Extract the (x, y) coordinate from the center of the cell holding the provided text.  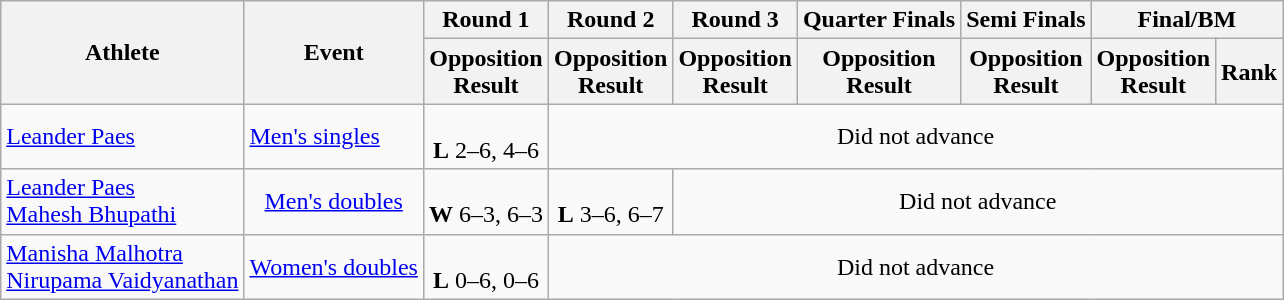
Round 3 (735, 20)
Women's doubles (334, 266)
Men's doubles (334, 202)
L 0–6, 0–6 (486, 266)
Rank (1250, 72)
Final/BM (1187, 20)
Quarter Finals (878, 20)
Event (334, 52)
Athlete (122, 52)
Round 2 (610, 20)
L 2–6, 4–6 (486, 136)
Semi Finals (1026, 20)
W 6–3, 6–3 (486, 202)
Leander PaesMahesh Bhupathi (122, 202)
L 3–6, 6–7 (610, 202)
Manisha MalhotraNirupama Vaidyanathan (122, 266)
Round 1 (486, 20)
Leander Paes (122, 136)
Men's singles (334, 136)
